For the text-containing cell, return its midpoint in (X, Y) coordinate format. 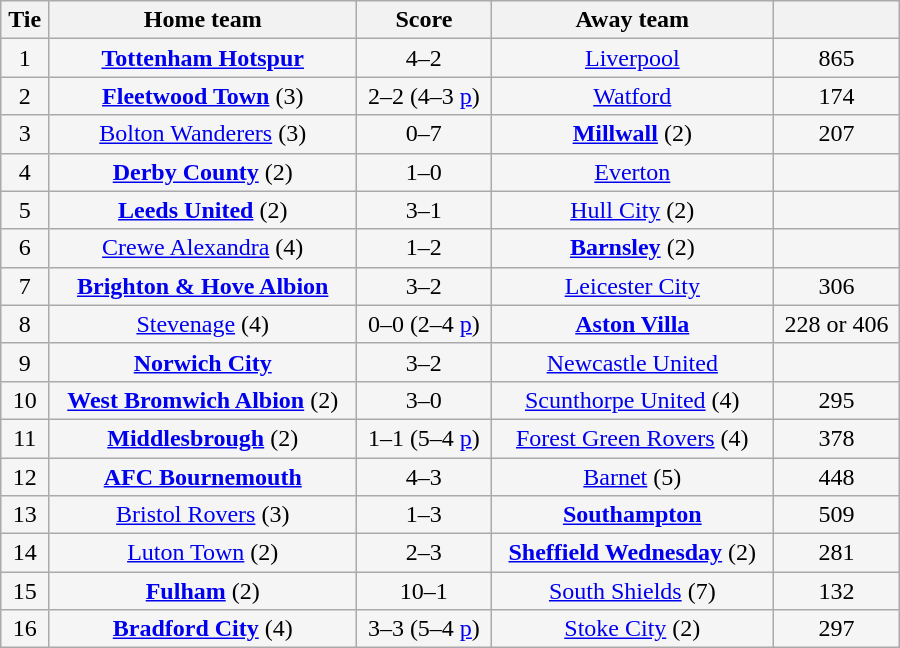
228 or 406 (837, 324)
1–2 (424, 248)
AFC Bournemouth (203, 477)
Southampton (632, 515)
Crewe Alexandra (4) (203, 248)
Home team (203, 20)
Brighton & Hove Albion (203, 286)
Score (424, 20)
9 (25, 362)
Tottenham Hotspur (203, 58)
Bolton Wanderers (3) (203, 134)
4–2 (424, 58)
0–7 (424, 134)
Bradford City (4) (203, 629)
1–1 (5–4 p) (424, 438)
281 (837, 553)
0–0 (2–4 p) (424, 324)
5 (25, 210)
297 (837, 629)
2–2 (4–3 p) (424, 96)
Forest Green Rovers (4) (632, 438)
1 (25, 58)
Liverpool (632, 58)
Away team (632, 20)
4–3 (424, 477)
3 (25, 134)
Fleetwood Town (3) (203, 96)
306 (837, 286)
12 (25, 477)
Millwall (2) (632, 134)
295 (837, 400)
Tie (25, 20)
2 (25, 96)
1–3 (424, 515)
Stevenage (4) (203, 324)
865 (837, 58)
Bristol Rovers (3) (203, 515)
Watford (632, 96)
3–3 (5–4 p) (424, 629)
16 (25, 629)
13 (25, 515)
Derby County (2) (203, 172)
1–0 (424, 172)
14 (25, 553)
Luton Town (2) (203, 553)
6 (25, 248)
Norwich City (203, 362)
South Shields (7) (632, 591)
15 (25, 591)
Newcastle United (632, 362)
Leeds United (2) (203, 210)
Fulham (2) (203, 591)
3–1 (424, 210)
509 (837, 515)
10 (25, 400)
7 (25, 286)
8 (25, 324)
174 (837, 96)
Aston Villa (632, 324)
Stoke City (2) (632, 629)
132 (837, 591)
2–3 (424, 553)
Everton (632, 172)
Hull City (2) (632, 210)
378 (837, 438)
207 (837, 134)
11 (25, 438)
3–0 (424, 400)
Barnsley (2) (632, 248)
448 (837, 477)
Leicester City (632, 286)
Scunthorpe United (4) (632, 400)
Barnet (5) (632, 477)
Sheffield Wednesday (2) (632, 553)
10–1 (424, 591)
Middlesbrough (2) (203, 438)
4 (25, 172)
West Bromwich Albion (2) (203, 400)
